Capture the cell that displays the provided text and extract its [x, y] central coordinate. 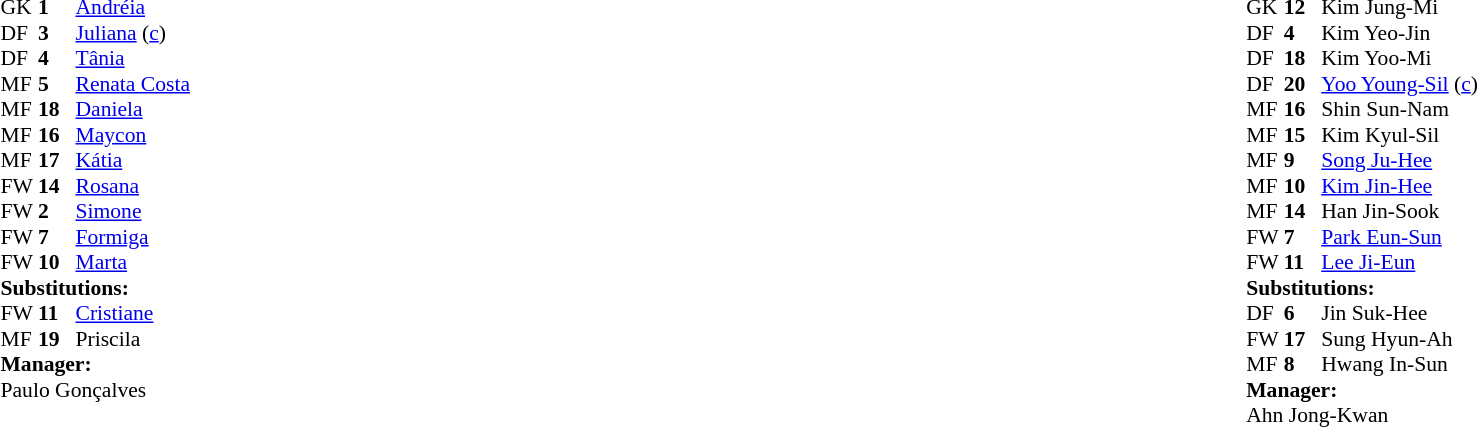
20 [1303, 84]
Priscila [134, 339]
Simone [134, 211]
Formiga [134, 237]
Marta [134, 263]
Tânia [134, 59]
6 [1303, 313]
19 [57, 339]
3 [57, 33]
Maycon [134, 135]
5 [57, 84]
Daniela [134, 109]
9 [1303, 161]
Rosana [134, 186]
Kátia [134, 161]
Manager: [95, 365]
Substitutions: [95, 288]
Juliana (c) [134, 33]
Cristiane [134, 313]
Renata Costa [134, 84]
15 [1303, 135]
2 [57, 211]
Paulo Gonçalves [98, 390]
8 [1303, 365]
